From the cell containing the given text, extract its center point as [x, y] coordinate. 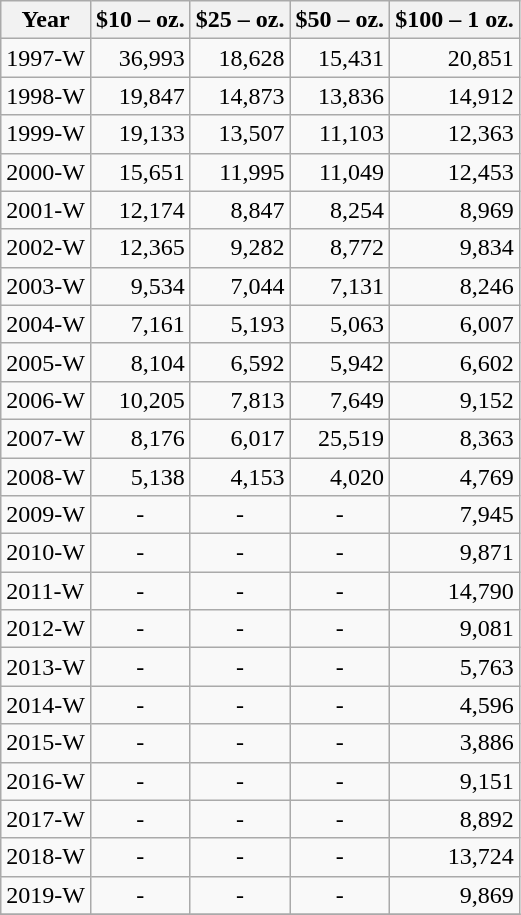
2004-W [46, 324]
Year [46, 20]
2014-W [46, 705]
9,151 [455, 781]
20,851 [455, 58]
18,628 [240, 58]
9,871 [455, 553]
14,912 [455, 96]
10,205 [140, 400]
11,103 [340, 134]
8,246 [455, 286]
6,007 [455, 324]
$25 – oz. [240, 20]
8,176 [140, 438]
9,869 [455, 895]
15,431 [340, 58]
2002-W [46, 248]
9,152 [455, 400]
12,174 [140, 210]
1998-W [46, 96]
14,873 [240, 96]
6,017 [240, 438]
5,763 [455, 667]
13,507 [240, 134]
2001-W [46, 210]
8,772 [340, 248]
1999-W [46, 134]
2009-W [46, 515]
2006-W [46, 400]
4,153 [240, 477]
8,847 [240, 210]
2012-W [46, 629]
13,836 [340, 96]
2017-W [46, 819]
9,534 [140, 286]
2018-W [46, 857]
2019-W [46, 895]
19,133 [140, 134]
8,104 [140, 362]
1997-W [46, 58]
2011-W [46, 591]
3,886 [455, 743]
2000-W [46, 172]
8,363 [455, 438]
7,161 [140, 324]
9,081 [455, 629]
25,519 [340, 438]
2015-W [46, 743]
8,892 [455, 819]
14,790 [455, 591]
7,813 [240, 400]
2010-W [46, 553]
$50 – oz. [340, 20]
$100 – 1 oz. [455, 20]
$10 – oz. [140, 20]
19,847 [140, 96]
7,945 [455, 515]
4,020 [340, 477]
2016-W [46, 781]
11,995 [240, 172]
5,942 [340, 362]
8,254 [340, 210]
8,969 [455, 210]
7,649 [340, 400]
12,453 [455, 172]
7,131 [340, 286]
9,282 [240, 248]
6,602 [455, 362]
4,769 [455, 477]
13,724 [455, 857]
11,049 [340, 172]
15,651 [140, 172]
36,993 [140, 58]
2007-W [46, 438]
12,363 [455, 134]
9,834 [455, 248]
2005-W [46, 362]
5,138 [140, 477]
6,592 [240, 362]
2013-W [46, 667]
12,365 [140, 248]
5,193 [240, 324]
2003-W [46, 286]
4,596 [455, 705]
2008-W [46, 477]
5,063 [340, 324]
7,044 [240, 286]
